Identify which cell holds the provided text, then report its [X, Y] central coordinate. 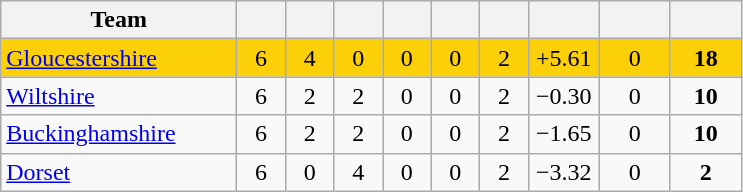
Dorset [119, 172]
−1.65 [564, 134]
Team [119, 20]
−0.30 [564, 96]
Buckinghamshire [119, 134]
+5.61 [564, 58]
Wiltshire [119, 96]
Gloucestershire [119, 58]
18 [706, 58]
−3.32 [564, 172]
